Extract the [X, Y] coordinate from the center of the cell holding the provided text.  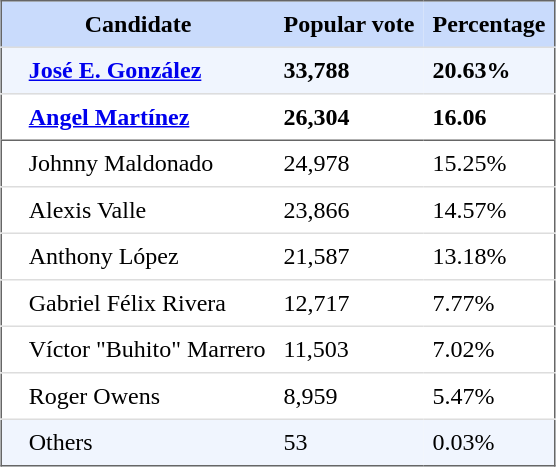
14.57% [489, 210]
20.63% [489, 70]
11,503 [350, 349]
Percentage [489, 24]
15.25% [489, 163]
53 [350, 442]
Gabriel Félix Rivera [148, 303]
8,959 [350, 396]
12,717 [350, 303]
13.18% [489, 256]
24,978 [350, 163]
7.02% [489, 349]
Angel Martínez [148, 117]
5.47% [489, 396]
21,587 [350, 256]
Popular vote [350, 24]
23,866 [350, 210]
0.03% [489, 442]
33,788 [350, 70]
16.06 [489, 117]
José E. González [148, 70]
Candidate [138, 24]
26,304 [350, 117]
Johnny Maldonado [148, 163]
Alexis Valle [148, 210]
Roger Owens [148, 396]
7.77% [489, 303]
Víctor "Buhito" Marrero [148, 349]
Anthony López [148, 256]
Others [148, 442]
